Determine the (X, Y) coordinate at the center of the cell enclosing the given text.  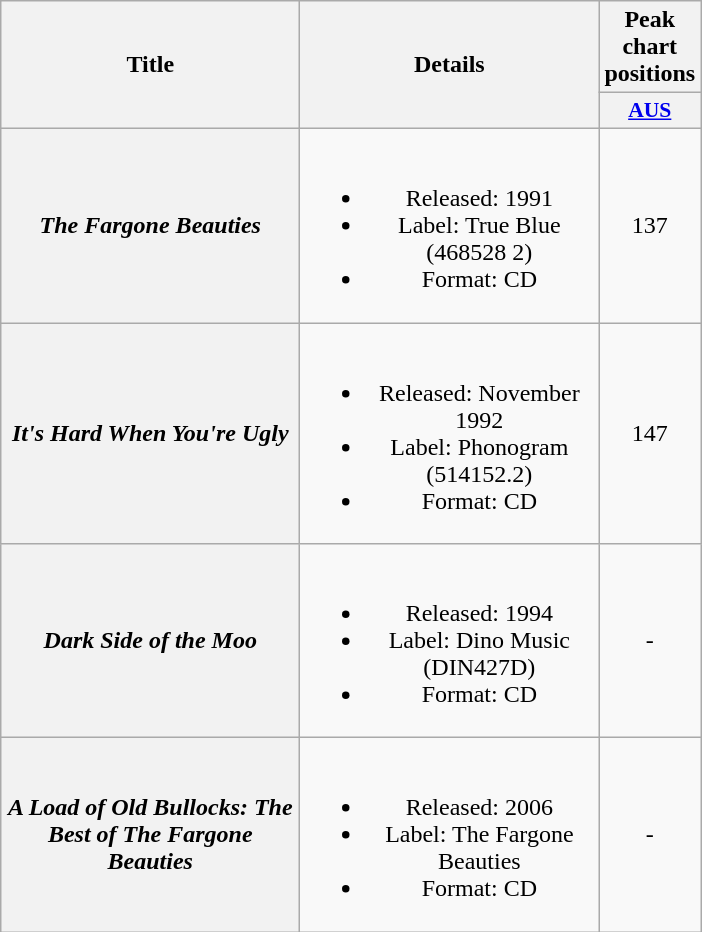
Released: 1991Label: True Blue (468528 2)Format: CD (450, 225)
A Load of Old Bullocks: The Best of The Fargone Beauties (150, 835)
It's Hard When You're Ugly (150, 432)
147 (650, 432)
Peak chart positions (650, 47)
Title (150, 65)
Details (450, 65)
AUS (650, 111)
The Fargone Beauties (150, 225)
Dark Side of the Moo (150, 641)
Released: November 1992Label: Phonogram (514152.2)Format: CD (450, 432)
Released: 1994Label: Dino Music (DIN427D)Format: CD (450, 641)
137 (650, 225)
Released: 2006Label: The Fargone BeautiesFormat: CD (450, 835)
